Provide the (x, y) coordinate of the cell's center where the given text is located.  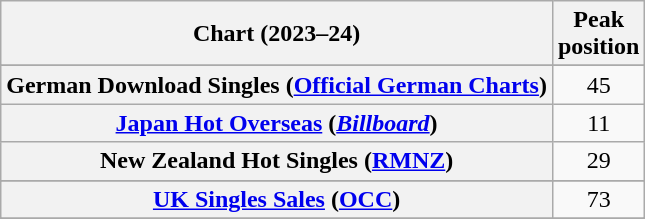
73 (598, 199)
German Download Singles (Official German Charts) (277, 85)
29 (598, 161)
UK Singles Sales (OCC) (277, 199)
Chart (2023–24) (277, 34)
New Zealand Hot Singles (RMNZ) (277, 161)
Japan Hot Overseas (Billboard) (277, 123)
45 (598, 85)
11 (598, 123)
Peak position (598, 34)
